Pinpoint the cell where the given text exists, returning its [x, y] midpoint coordinate. 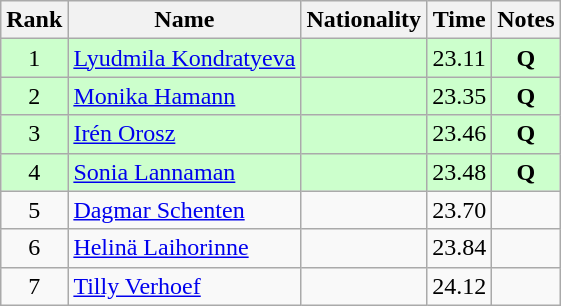
23.11 [460, 58]
Irén Orosz [184, 134]
3 [34, 134]
24.12 [460, 286]
2 [34, 96]
7 [34, 286]
Dagmar Schenten [184, 210]
Name [184, 20]
Rank [34, 20]
Helinä Laihorinne [184, 248]
Notes [526, 20]
23.35 [460, 96]
Time [460, 20]
Tilly Verhoef [184, 286]
5 [34, 210]
23.46 [460, 134]
4 [34, 172]
6 [34, 248]
Sonia Lannaman [184, 172]
23.48 [460, 172]
Monika Hamann [184, 96]
23.70 [460, 210]
23.84 [460, 248]
Nationality [364, 20]
Lyudmila Kondratyeva [184, 58]
1 [34, 58]
